Detect which cell encompasses the target text, then output its (X, Y) center coordinate. 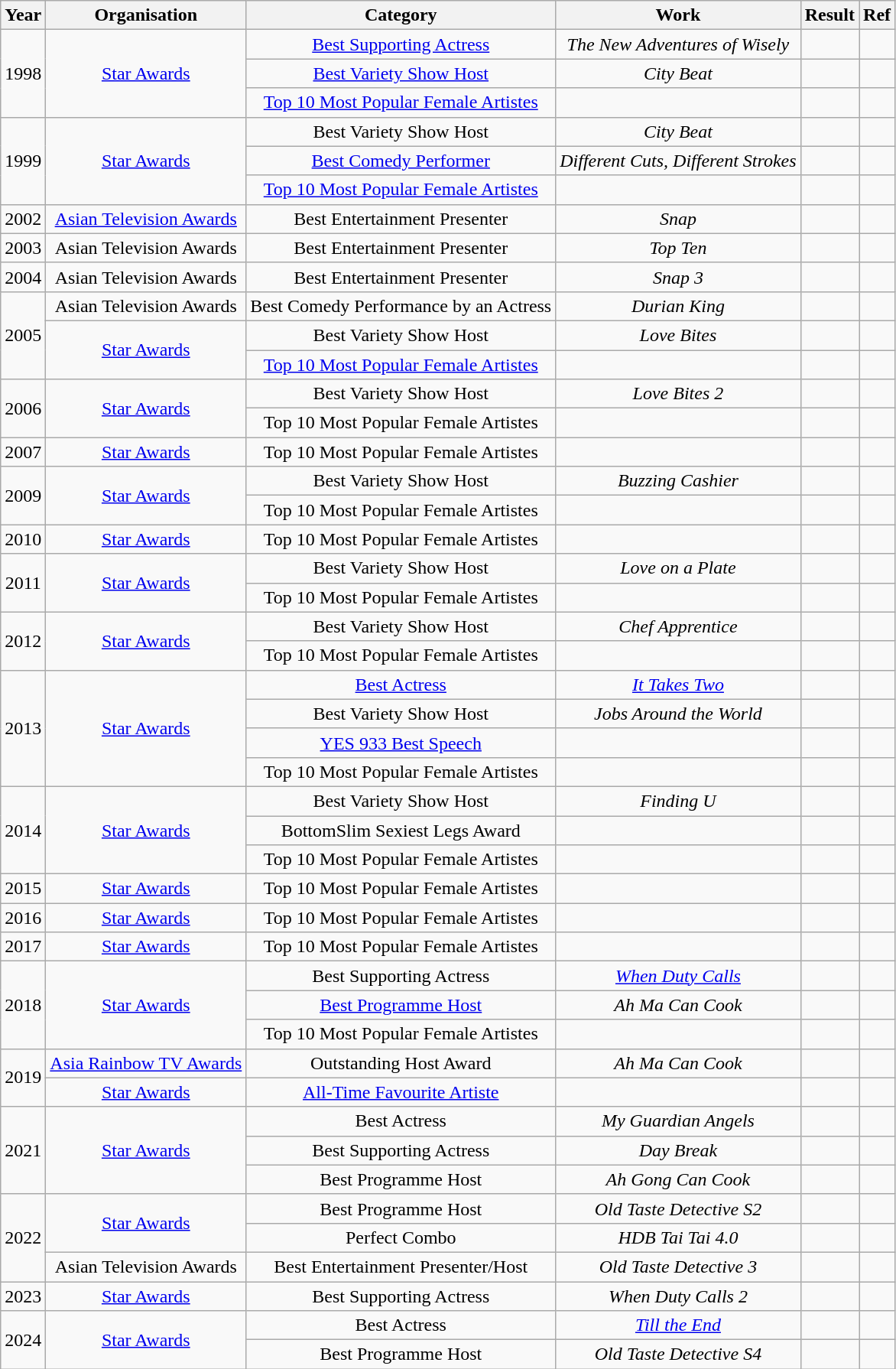
Asia Rainbow TV Awards (146, 1063)
Chef Apprentice (678, 626)
All-Time Favourite Artiste (401, 1092)
BottomSlim Sexiest Legs Award (401, 830)
The New Adventures of Wisely (678, 44)
2002 (23, 219)
Snap (678, 219)
Work (678, 15)
Finding U (678, 801)
Snap 3 (678, 277)
YES 933 Best Speech (401, 743)
Best Comedy Performance by an Actress (401, 306)
2022 (23, 1237)
When Duty Calls (678, 976)
Best Entertainment Presenter/Host (401, 1267)
HDB Tai Tai 4.0 (678, 1237)
1998 (23, 73)
When Duty Calls 2 (678, 1296)
2011 (23, 583)
2024 (23, 1340)
2013 (23, 728)
Outstanding Host Award (401, 1063)
My Guardian Angels (678, 1121)
2023 (23, 1296)
Durian King (678, 306)
2014 (23, 830)
Day Break (678, 1150)
2004 (23, 277)
Different Cuts, Different Strokes (678, 161)
2003 (23, 248)
2010 (23, 539)
Year (23, 15)
2019 (23, 1078)
Old Taste Detective 3 (678, 1267)
Love Bites 2 (678, 394)
Organisation (146, 15)
Result (829, 15)
Old Taste Detective S4 (678, 1354)
2016 (23, 918)
Best Comedy Performer (401, 161)
2007 (23, 452)
1999 (23, 161)
2006 (23, 408)
2017 (23, 947)
Top Ten (678, 248)
2005 (23, 335)
2012 (23, 641)
Perfect Combo (401, 1237)
Ref (878, 15)
Ah Gong Can Cook (678, 1179)
Category (401, 15)
Old Taste Detective S2 (678, 1208)
2009 (23, 496)
It Takes Two (678, 684)
Till the End (678, 1325)
2021 (23, 1150)
Jobs Around the World (678, 714)
2015 (23, 889)
Love Bites (678, 335)
Love on a Plate (678, 568)
2018 (23, 1005)
Buzzing Cashier (678, 481)
